Capture the cell that displays the provided text and extract its [X, Y] central coordinate. 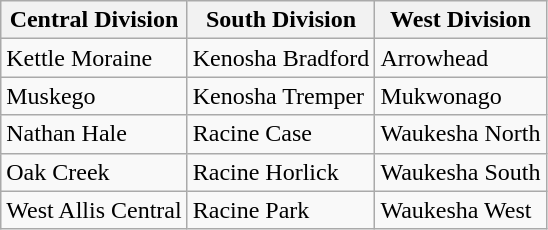
Racine Case [281, 134]
West Allis Central [94, 210]
Mukwonago [460, 96]
Waukesha North [460, 134]
Kenosha Tremper [281, 96]
South Division [281, 20]
Kenosha Bradford [281, 58]
Waukesha South [460, 172]
Central Division [94, 20]
Racine Park [281, 210]
West Division [460, 20]
Waukesha West [460, 210]
Kettle Moraine [94, 58]
Racine Horlick [281, 172]
Nathan Hale [94, 134]
Arrowhead [460, 58]
Oak Creek [94, 172]
Muskego [94, 96]
